Provide the (X, Y) coordinate of the cell's center where the given text is located.  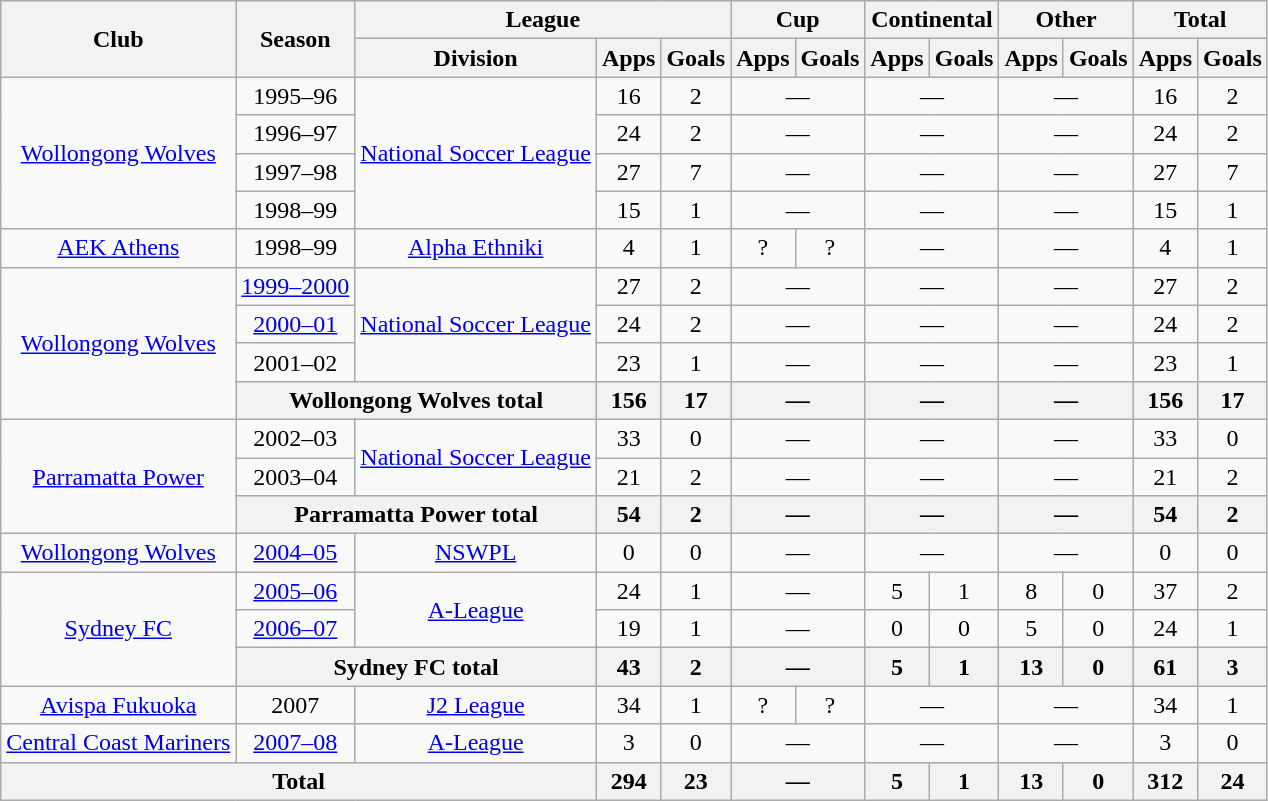
2000–01 (296, 324)
Cup (798, 20)
Central Coast Mariners (118, 743)
294 (628, 781)
League (543, 20)
Parramatta Power (118, 476)
2005–06 (296, 591)
2002–03 (296, 438)
NSWPL (476, 553)
Continental (932, 20)
2006–07 (296, 629)
Avispa Fukuoka (118, 705)
1995–96 (296, 96)
2003–04 (296, 477)
Division (476, 58)
Sydney FC total (416, 667)
J2 League (476, 705)
37 (1165, 591)
Alpha Ethniki (476, 248)
2004–05 (296, 553)
Other (1066, 20)
2001–02 (296, 362)
AEK Athens (118, 248)
2007 (296, 705)
19 (628, 629)
2007–08 (296, 743)
8 (1031, 591)
1999–2000 (296, 286)
1997–98 (296, 172)
Season (296, 39)
43 (628, 667)
Wollongong Wolves total (416, 400)
1996–97 (296, 134)
Club (118, 39)
Sydney FC (118, 629)
Parramatta Power total (416, 515)
312 (1165, 781)
61 (1165, 667)
